Determine the [x, y] coordinate at the center of the cell enclosing the given text.  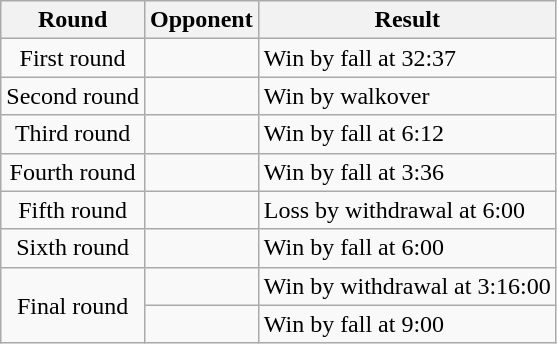
Final round [73, 305]
Win by fall at 9:00 [407, 324]
Fourth round [73, 172]
Win by fall at 32:37 [407, 58]
Result [407, 20]
Win by fall at 6:12 [407, 134]
Third round [73, 134]
Round [73, 20]
Win by walkover [407, 96]
Win by withdrawal at 3:16:00 [407, 286]
Opponent [201, 20]
Sixth round [73, 248]
Win by fall at 6:00 [407, 248]
Loss by withdrawal at 6:00 [407, 210]
Fifth round [73, 210]
First round [73, 58]
Second round [73, 96]
Win by fall at 3:36 [407, 172]
